Capture the cell that displays the provided text and extract its [X, Y] central coordinate. 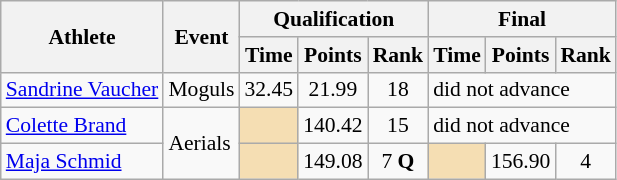
Final [522, 19]
Qualification [334, 19]
7 Q [398, 162]
21.99 [332, 90]
Event [201, 36]
Athlete [82, 36]
140.42 [332, 126]
18 [398, 90]
Moguls [201, 90]
Aerials [201, 144]
15 [398, 126]
Colette Brand [82, 126]
Maja Schmid [82, 162]
149.08 [332, 162]
156.90 [520, 162]
4 [586, 162]
32.45 [268, 90]
Sandrine Vaucher [82, 90]
